Return the (x, y) coordinate for the center point of the cell that contains the specified text.  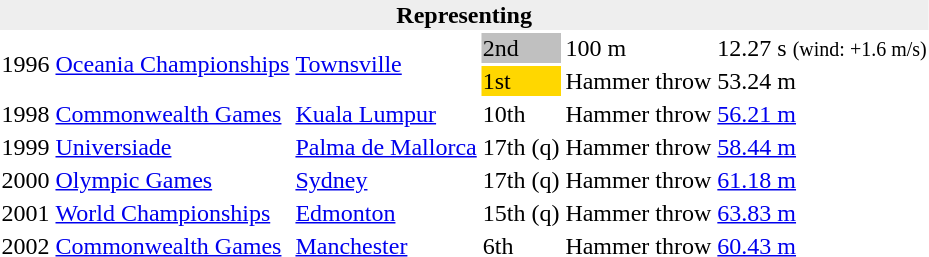
2000 (26, 180)
58.44 m (822, 147)
63.83 m (822, 213)
Universiade (172, 147)
53.24 m (822, 81)
1998 (26, 114)
Palma de Mallorca (386, 147)
56.21 m (822, 114)
61.18 m (822, 180)
1st (521, 81)
2001 (26, 213)
12.27 s (wind: +1.6 m/s) (822, 48)
1996 (26, 64)
Sydney (386, 180)
Representing (464, 15)
1999 (26, 147)
Kuala Lumpur (386, 114)
Commonwealth Games (172, 114)
Edmonton (386, 213)
2nd (521, 48)
100 m (638, 48)
15th (q) (521, 213)
Townsville (386, 64)
World Championships (172, 213)
Oceania Championships (172, 64)
10th (521, 114)
Olympic Games (172, 180)
